Output the (X, Y) coordinate of the center of the cell containing the given text.  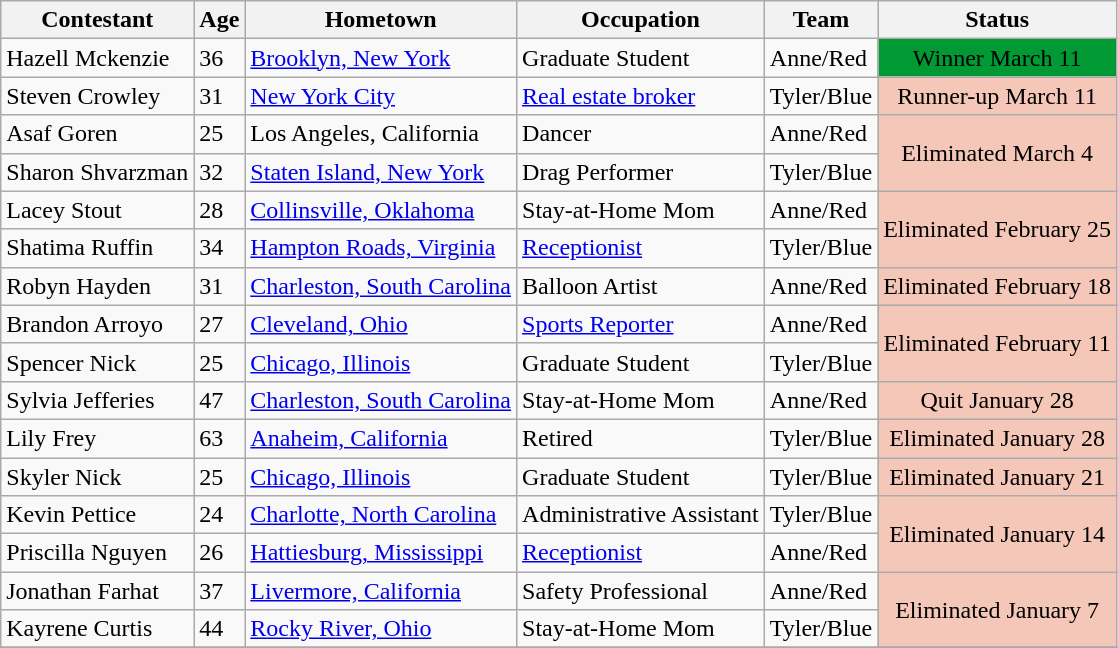
Age (220, 20)
Lacey Stout (98, 210)
Status (998, 20)
Dancer (641, 134)
Safety Professional (641, 591)
Hometown (381, 20)
37 (220, 591)
Eliminated March 4 (998, 153)
Occupation (641, 20)
Anaheim, California (381, 438)
Eliminated February 11 (998, 343)
Eliminated January 21 (998, 477)
Kayrene Curtis (98, 629)
Real estate broker (641, 96)
Administrative Assistant (641, 515)
47 (220, 400)
27 (220, 324)
Staten Island, New York (381, 172)
Hattiesburg, Mississippi (381, 553)
32 (220, 172)
Hampton Roads, Virginia (381, 248)
Lily Frey (98, 438)
Sylvia Jefferies (98, 400)
Robyn Hayden (98, 286)
Skyler Nick (98, 477)
34 (220, 248)
Retired (641, 438)
Winner March 11 (998, 58)
Livermore, California (381, 591)
Charlotte, North Carolina (381, 515)
63 (220, 438)
Collinsville, Oklahoma (381, 210)
Contestant (98, 20)
Asaf Goren (98, 134)
24 (220, 515)
Eliminated January 28 (998, 438)
Eliminated January 7 (998, 610)
Team (820, 20)
Jonathan Farhat (98, 591)
Balloon Artist (641, 286)
44 (220, 629)
26 (220, 553)
Priscilla Nguyen (98, 553)
28 (220, 210)
Eliminated February 18 (998, 286)
Sharon Shvarzman (98, 172)
Eliminated February 25 (998, 229)
Eliminated January 14 (998, 534)
Hazell Mckenzie (98, 58)
Cleveland, Ohio (381, 324)
Steven Crowley (98, 96)
Sports Reporter (641, 324)
Kevin Pettice (98, 515)
Brooklyn, New York (381, 58)
Shatima Ruffin (98, 248)
Rocky River, Ohio (381, 629)
Quit January 28 (998, 400)
Drag Performer (641, 172)
New York City (381, 96)
Spencer Nick (98, 362)
Runner-up March 11 (998, 96)
Brandon Arroyo (98, 324)
Los Angeles, California (381, 134)
36 (220, 58)
